Detect which cell encompasses the target text, then output its (X, Y) center coordinate. 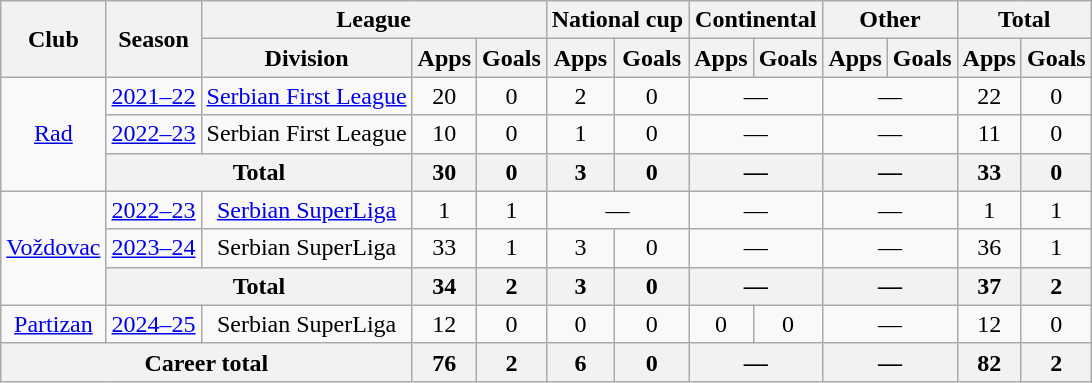
Career total (206, 362)
2023–24 (154, 248)
2021–22 (154, 96)
Voždovac (54, 248)
37 (989, 286)
30 (444, 172)
10 (444, 134)
11 (989, 134)
76 (444, 362)
Partizan (54, 324)
22 (989, 96)
Division (306, 58)
Rad (54, 134)
36 (989, 248)
2024–25 (154, 324)
League (374, 20)
Other (890, 20)
34 (444, 286)
Club (54, 39)
Season (154, 39)
National cup (617, 20)
6 (580, 362)
20 (444, 96)
Continental (756, 20)
82 (989, 362)
